Return [x, y] of the center of cell containing provided text 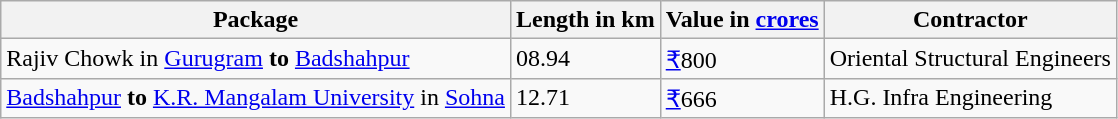
Rajiv Chowk in Gurugram to Badshahpur [256, 59]
Badshahpur to K.R. Mangalam University in Sohna [256, 98]
Oriental Structural Engineers [970, 59]
Package [256, 20]
Length in km [585, 20]
12.71 [585, 98]
Contractor [970, 20]
08.94 [585, 59]
₹800 [742, 59]
H.G. Infra Engineering [970, 98]
₹666 [742, 98]
Value in crores [742, 20]
